For the text-containing cell, return its midpoint in (x, y) coordinate format. 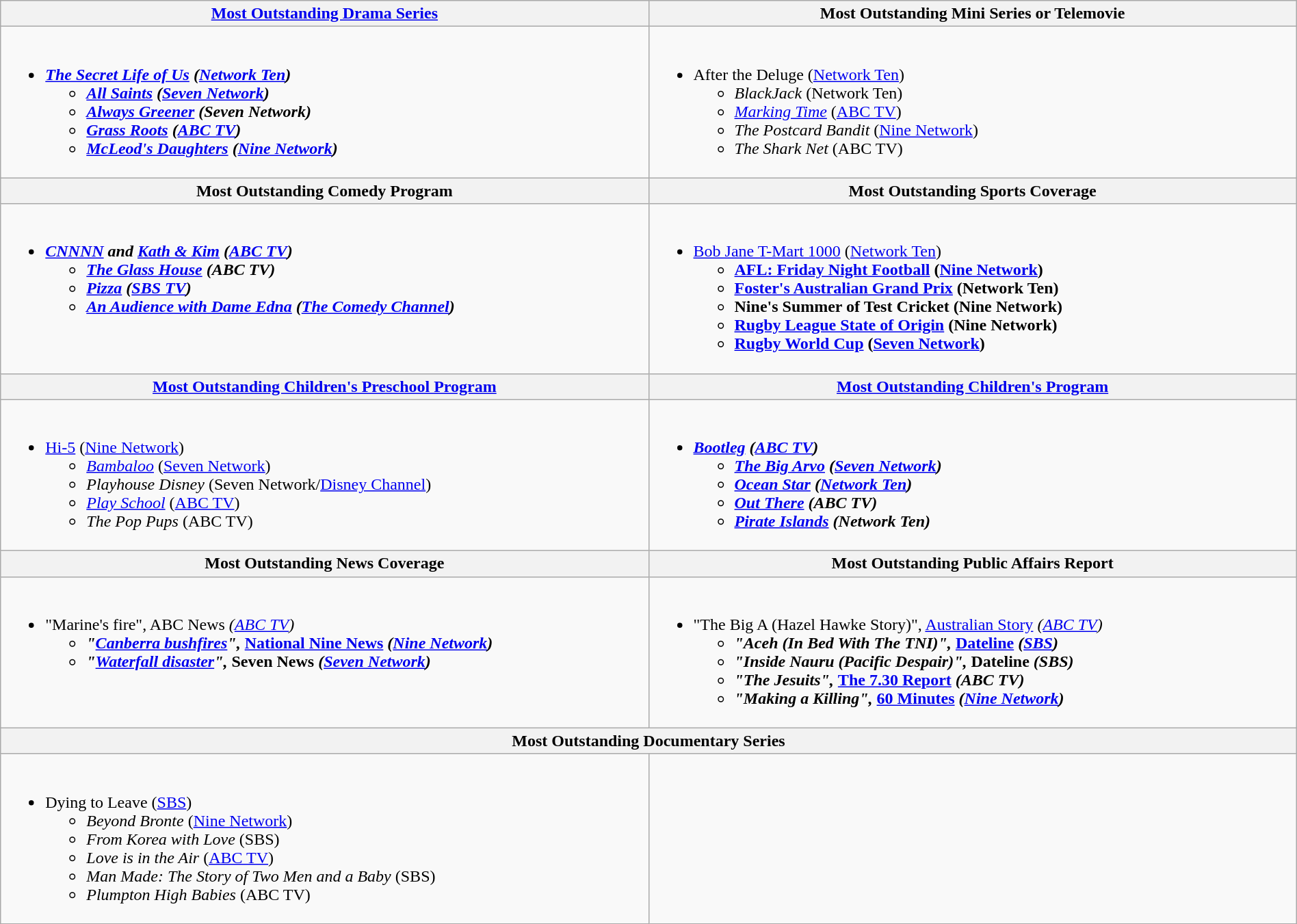
Most Outstanding Comedy Program (324, 191)
After the Deluge (Network Ten)BlackJack (Network Ten)Marking Time (ABC TV)The Postcard Bandit (Nine Network)The Shark Net (ABC TV) (973, 103)
Most Outstanding Drama Series (324, 14)
Most Outstanding Sports Coverage (973, 191)
Most Outstanding Mini Series or Telemovie (973, 14)
"Marine's fire", ABC News (ABC TV)"Canberra bushfires", National Nine News (Nine Network)"Waterfall disaster", Seven News (Seven Network) (324, 652)
Most Outstanding Public Affairs Report (973, 564)
Most Outstanding Documentary Series (648, 741)
Most Outstanding Children's Preschool Program (324, 386)
The Secret Life of Us (Network Ten)All Saints (Seven Network)Always Greener (Seven Network)Grass Roots (ABC TV)McLeod's Daughters (Nine Network) (324, 103)
Most Outstanding Children's Program (973, 386)
Most Outstanding News Coverage (324, 564)
Hi-5 (Nine Network)Bambaloo (Seven Network)Playhouse Disney (Seven Network/Disney Channel)Play School (ABC TV)The Pop Pups (ABC TV) (324, 475)
Bootleg (ABC TV)The Big Arvo (Seven Network)Ocean Star (Network Ten)Out There (ABC TV)Pirate Islands (Network Ten) (973, 475)
CNNNN and Kath & Kim (ABC TV)The Glass House (ABC TV)Pizza (SBS TV)An Audience with Dame Edna (The Comedy Channel) (324, 289)
